From the cell containing the given text, extract its center point as (X, Y) coordinate. 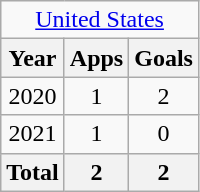
2020 (33, 96)
Year (33, 58)
Apps (96, 58)
Total (33, 172)
United States (100, 20)
Goals (164, 58)
2021 (33, 134)
0 (164, 134)
